Capture the cell that displays the provided text and extract its [X, Y] central coordinate. 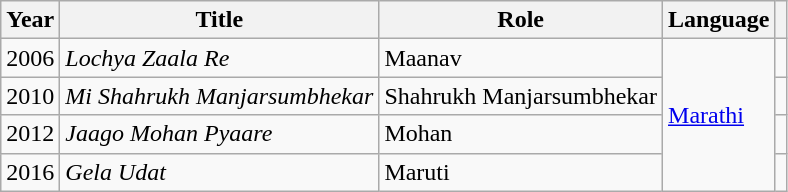
Jaago Mohan Pyaare [220, 134]
2012 [30, 134]
Language [719, 20]
Marathi [719, 115]
Title [220, 20]
Lochya Zaala Re [220, 58]
Shahrukh Manjarsumbhekar [521, 96]
Year [30, 20]
Mohan [521, 134]
Maanav [521, 58]
Maruti [521, 172]
2016 [30, 172]
Mi Shahrukh Manjarsumbhekar [220, 96]
Gela Udat [220, 172]
2010 [30, 96]
Role [521, 20]
2006 [30, 58]
